Provide the [x, y] coordinate of the cell's center where the given text is located.  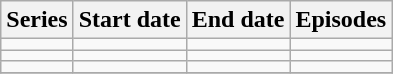
Episodes [341, 20]
End date [238, 20]
Series [37, 20]
Start date [130, 20]
